Detect which cell encompasses the target text, then output its (x, y) center coordinate. 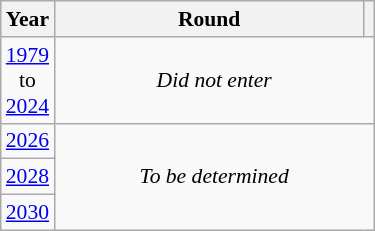
2028 (28, 177)
2026 (28, 141)
To be determined (214, 176)
Did not enter (214, 80)
Year (28, 19)
1979to2024 (28, 80)
Round (209, 19)
2030 (28, 213)
